Search for the cell housing the specified text and yield its [x, y] center coordinate. 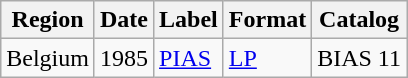
Region [48, 20]
Format [267, 20]
Label [189, 20]
LP [267, 58]
1985 [124, 58]
BIAS 11 [360, 58]
PIAS [189, 58]
Catalog [360, 20]
Date [124, 20]
Belgium [48, 58]
